Pinpoint the cell where the given text exists, returning its [X, Y] midpoint coordinate. 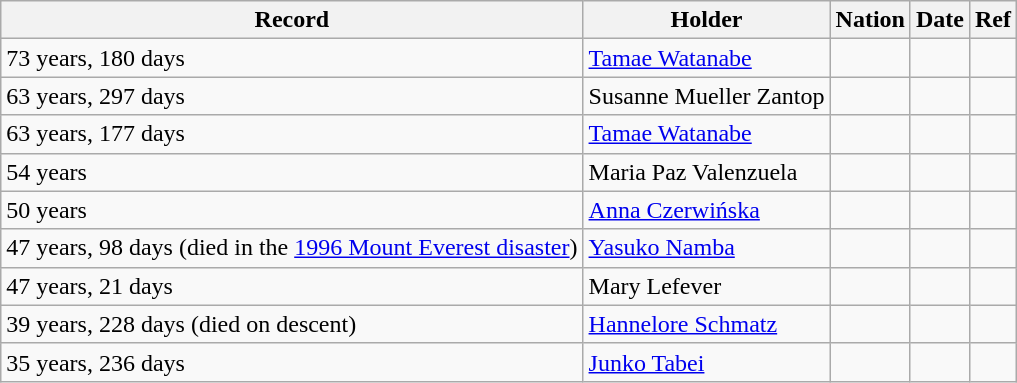
35 years, 236 days [292, 362]
Date [940, 20]
Ref [992, 20]
Hannelore Schmatz [706, 324]
50 years [292, 210]
Mary Lefever [706, 286]
47 years, 21 days [292, 286]
Maria Paz Valenzuela [706, 172]
39 years, 228 days (died on descent) [292, 324]
Nation [870, 20]
Record [292, 20]
Yasuko Namba [706, 248]
63 years, 177 days [292, 134]
54 years [292, 172]
Anna Czerwińska [706, 210]
Holder [706, 20]
Susanne Mueller Zantop [706, 96]
73 years, 180 days [292, 58]
Junko Tabei [706, 362]
47 years, 98 days (died in the 1996 Mount Everest disaster) [292, 248]
63 years, 297 days [292, 96]
